From the cell containing the given text, extract its center point as [x, y] coordinate. 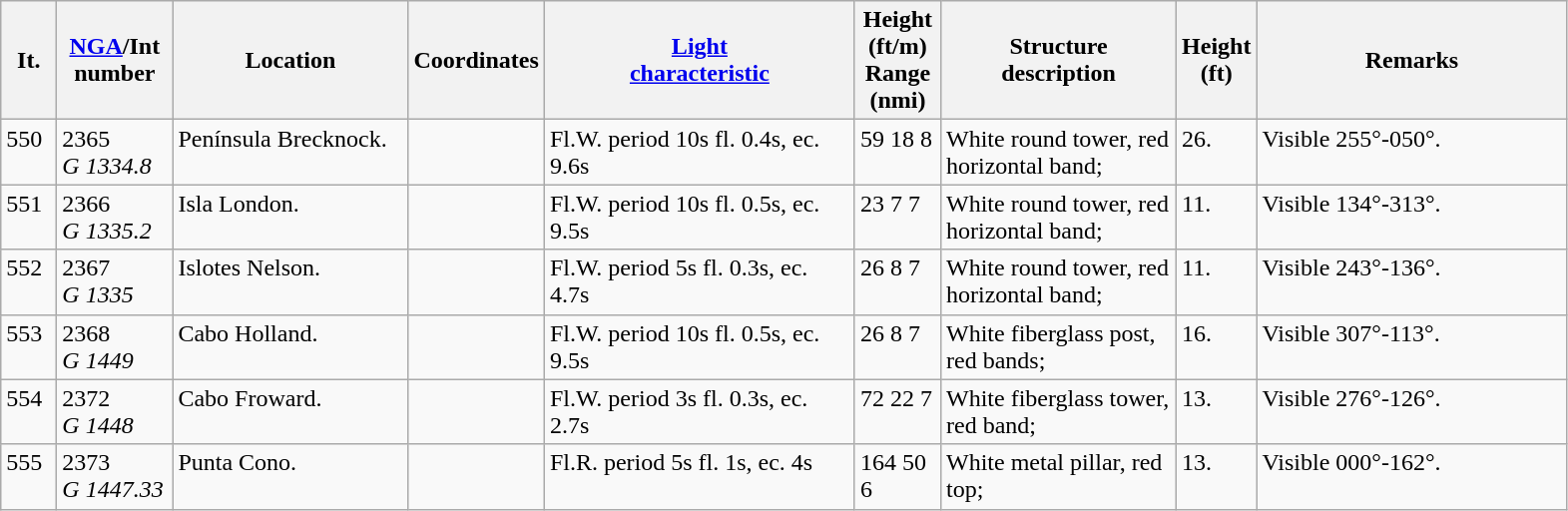
Punta Cono. [290, 477]
2366G 1335.2 [115, 218]
Cabo Holland. [290, 347]
Visible 255°-050°. [1411, 152]
Structuredescription [1058, 60]
Location [290, 60]
551 [29, 218]
Height (ft) [1217, 60]
Visible 307°-113°. [1411, 347]
72 22 7 [897, 411]
Islotes Nelson. [290, 281]
White fiberglass post, red bands; [1058, 347]
Fl.W. period 5s fl. 0.3s, ec. 4.7s [699, 281]
White metal pillar, red top; [1058, 477]
Península Brecknock. [290, 152]
Coordinates [476, 60]
553 [29, 347]
550 [29, 152]
Fl.R. period 5s fl. 1s, ec. 4s [699, 477]
2365G 1334.8 [115, 152]
555 [29, 477]
2367G 1335 [115, 281]
Height (ft/m)Range (nmi) [897, 60]
164 50 6 [897, 477]
Visible 243°-136°. [1411, 281]
It. [29, 60]
Fl.W. period 10s fl. 0.4s, ec. 9.6s [699, 152]
Fl.W. period 3s fl. 0.3s, ec. 2.7s [699, 411]
Visible 276°-126°. [1411, 411]
2368G 1449 [115, 347]
552 [29, 281]
NGA/Intnumber [115, 60]
2373G 1447.33 [115, 477]
Visible 000°-162°. [1411, 477]
Isla London. [290, 218]
Lightcharacteristic [699, 60]
554 [29, 411]
59 18 8 [897, 152]
26. [1217, 152]
2372G 1448 [115, 411]
Cabo Froward. [290, 411]
23 7 7 [897, 218]
Remarks [1411, 60]
16. [1217, 347]
Visible 134°-313°. [1411, 218]
White fiberglass tower, red band; [1058, 411]
